Return the (X, Y) coordinate for the center point of the cell that contains the specified text.  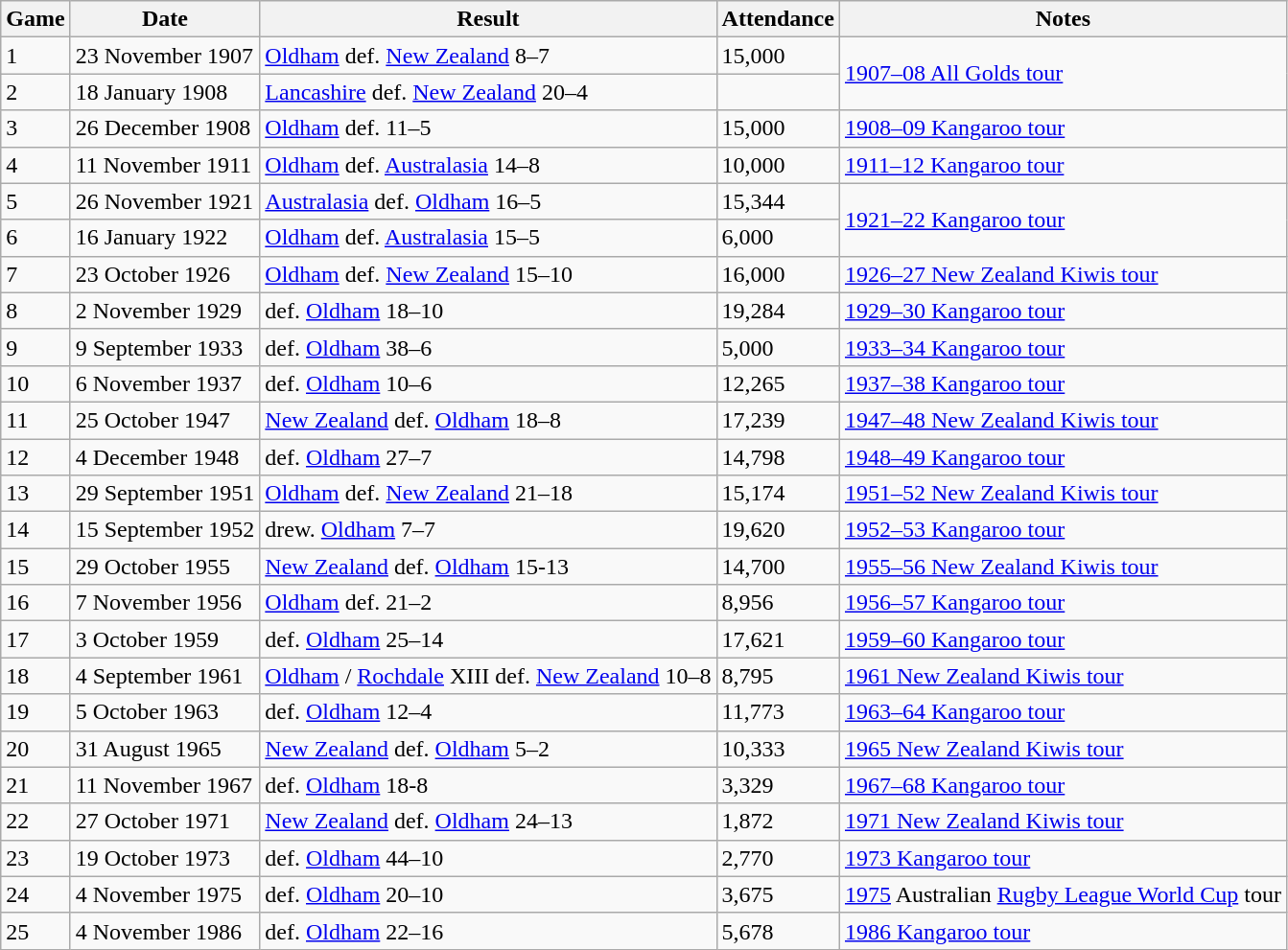
15 (35, 567)
1911–12 Kangaroo tour (1063, 165)
drew. Oldham 7–7 (488, 530)
1971 New Zealand Kiwis tour (1063, 822)
5 (35, 201)
8,956 (778, 603)
29 October 1955 (165, 567)
7 (35, 274)
3 (35, 128)
12,265 (778, 383)
25 October 1947 (165, 420)
12 (35, 457)
15 September 1952 (165, 530)
7 November 1956 (165, 603)
16,000 (778, 274)
1947–48 New Zealand Kiwis tour (1063, 420)
New Zealand def. Oldham 24–13 (488, 822)
1951–52 New Zealand Kiwis tour (1063, 494)
1948–49 Kangaroo tour (1063, 457)
Oldham def. 21–2 (488, 603)
5 October 1963 (165, 712)
def. Oldham 20–10 (488, 894)
Oldham def. 11–5 (488, 128)
14,700 (778, 567)
1937–38 Kangaroo tour (1063, 383)
Oldham / Rochdale XIII def. New Zealand 10–8 (488, 676)
1963–64 Kangaroo tour (1063, 712)
2 (35, 92)
4 December 1948 (165, 457)
19 (35, 712)
11 November 1911 (165, 165)
Oldham def. New Zealand 15–10 (488, 274)
15,344 (778, 201)
1 (35, 56)
5,000 (778, 347)
Oldham def. Australasia 15–5 (488, 238)
22 (35, 822)
13 (35, 494)
6 (35, 238)
1933–34 Kangaroo tour (1063, 347)
4 November 1975 (165, 894)
19,620 (778, 530)
1961 New Zealand Kiwis tour (1063, 676)
Date (165, 19)
23 October 1926 (165, 274)
Notes (1063, 19)
16 January 1922 (165, 238)
1926–27 New Zealand Kiwis tour (1063, 274)
1,872 (778, 822)
18 (35, 676)
19,284 (778, 311)
3 October 1959 (165, 639)
def. Oldham 38–6 (488, 347)
24 (35, 894)
1965 New Zealand Kiwis tour (1063, 749)
17,621 (778, 639)
16 (35, 603)
3,675 (778, 894)
def. Oldham 27–7 (488, 457)
11 November 1967 (165, 785)
1952–53 Kangaroo tour (1063, 530)
1959–60 Kangaroo tour (1063, 639)
10,333 (778, 749)
1967–68 Kangaroo tour (1063, 785)
27 October 1971 (165, 822)
def. Oldham 12–4 (488, 712)
def. Oldham 18–10 (488, 311)
17 (35, 639)
6 November 1937 (165, 383)
Oldham def. New Zealand 8–7 (488, 56)
3,329 (778, 785)
8 (35, 311)
8,795 (778, 676)
1955–56 New Zealand Kiwis tour (1063, 567)
def. Oldham 25–14 (488, 639)
29 September 1951 (165, 494)
1921–22 Kangaroo tour (1063, 220)
Result (488, 19)
26 December 1908 (165, 128)
Australasia def. Oldham 16–5 (488, 201)
18 January 1908 (165, 92)
31 August 1965 (165, 749)
1956–57 Kangaroo tour (1063, 603)
New Zealand def. Oldham 18–8 (488, 420)
New Zealand def. Oldham 5–2 (488, 749)
2,770 (778, 858)
17,239 (778, 420)
Game (35, 19)
4 September 1961 (165, 676)
21 (35, 785)
1908–09 Kangaroo tour (1063, 128)
15,174 (778, 494)
1986 Kangaroo tour (1063, 931)
9 (35, 347)
6,000 (778, 238)
23 (35, 858)
4 (35, 165)
23 November 1907 (165, 56)
1929–30 Kangaroo tour (1063, 311)
Oldham def. New Zealand 21–18 (488, 494)
14 (35, 530)
25 (35, 931)
11,773 (778, 712)
def. Oldham 10–6 (488, 383)
def. Oldham 44–10 (488, 858)
26 November 1921 (165, 201)
4 November 1986 (165, 931)
11 (35, 420)
20 (35, 749)
def. Oldham 22–16 (488, 931)
Oldham def. Australasia 14–8 (488, 165)
2 November 1929 (165, 311)
10,000 (778, 165)
Attendance (778, 19)
5,678 (778, 931)
19 October 1973 (165, 858)
1975 Australian Rugby League World Cup tour (1063, 894)
Lancashire def. New Zealand 20–4 (488, 92)
1973 Kangaroo tour (1063, 858)
1907–08 All Golds tour (1063, 74)
9 September 1933 (165, 347)
10 (35, 383)
New Zealand def. Oldham 15-13 (488, 567)
14,798 (778, 457)
def. Oldham 18-8 (488, 785)
